Pinpoint the cell where the given text exists, returning its (x, y) midpoint coordinate. 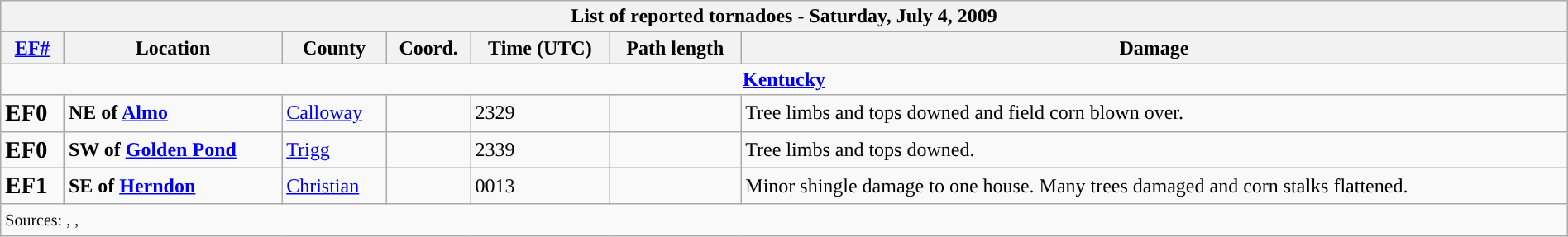
EF# (33, 48)
Tree limbs and tops downed and field corn blown over. (1154, 113)
County (334, 48)
Location (172, 48)
EF1 (33, 186)
Coord. (428, 48)
Kentucky (784, 79)
Minor shingle damage to one house. Many trees damaged and corn stalks flattened. (1154, 186)
Time (UTC) (540, 48)
Sources: , , (784, 220)
SE of Herndon (172, 186)
Path length (675, 48)
Tree limbs and tops downed. (1154, 149)
Christian (334, 186)
Calloway (334, 113)
Trigg (334, 149)
NE of Almo (172, 113)
Damage (1154, 48)
0013 (540, 186)
2329 (540, 113)
2339 (540, 149)
List of reported tornadoes - Saturday, July 4, 2009 (784, 17)
SW of Golden Pond (172, 149)
